Detect which cell encompasses the target text, then output its [x, y] center coordinate. 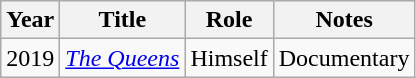
2019 [30, 58]
The Queens [122, 58]
Year [30, 20]
Title [122, 20]
Notes [344, 20]
Role [229, 20]
Documentary [344, 58]
Himself [229, 58]
